Return [X, Y] of the center of cell containing provided text 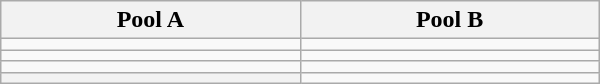
Pool A [150, 20]
Pool B [450, 20]
